Detect which cell encompasses the target text, then output its [x, y] center coordinate. 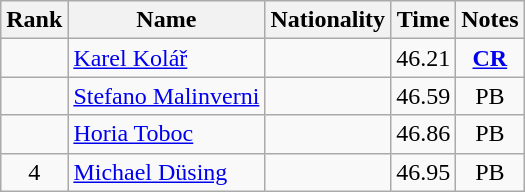
46.95 [424, 172]
46.21 [424, 58]
Stefano Malinverni [166, 96]
Michael Düsing [166, 172]
Nationality [328, 20]
46.59 [424, 96]
4 [34, 172]
Time [424, 20]
Horia Toboc [166, 134]
Rank [34, 20]
Karel Kolář [166, 58]
Name [166, 20]
46.86 [424, 134]
CR [490, 58]
Notes [490, 20]
